From the cell containing the given text, extract its center point as (X, Y) coordinate. 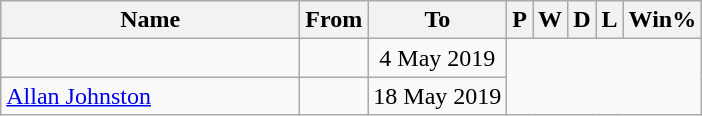
From (334, 20)
L (610, 20)
4 May 2019 (438, 58)
Allan Johnston (150, 96)
18 May 2019 (438, 96)
To (438, 20)
W (550, 20)
Name (150, 20)
P (520, 20)
D (582, 20)
Win% (662, 20)
